For the text-containing cell, return its midpoint in (X, Y) coordinate format. 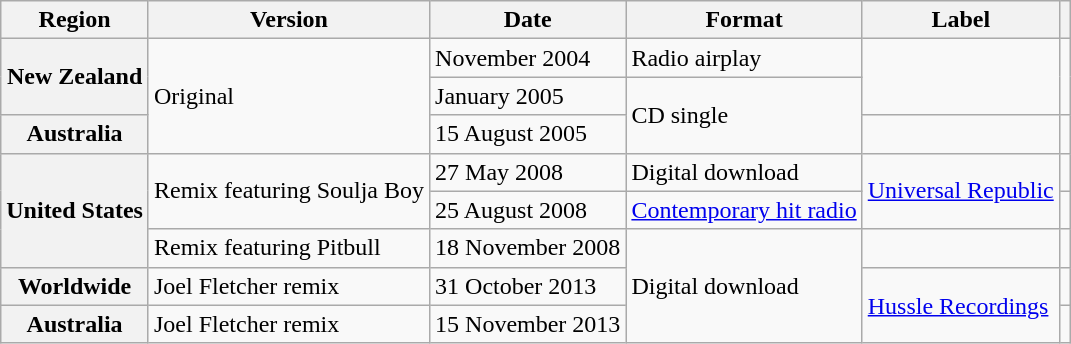
15 November 2013 (528, 324)
January 2005 (528, 96)
Remix featuring Soulja Boy (288, 191)
Version (288, 20)
Universal Republic (960, 191)
Worldwide (75, 286)
Hussle Recordings (960, 305)
31 October 2013 (528, 286)
Format (744, 20)
Original (288, 96)
18 November 2008 (528, 248)
United States (75, 210)
November 2004 (528, 58)
Region (75, 20)
25 August 2008 (528, 210)
Contemporary hit radio (744, 210)
CD single (744, 115)
Radio airplay (744, 58)
27 May 2008 (528, 172)
Label (960, 20)
Remix featuring Pitbull (288, 248)
15 August 2005 (528, 134)
New Zealand (75, 77)
Date (528, 20)
